Extract the (X, Y) coordinate from the center of the cell holding the provided text.  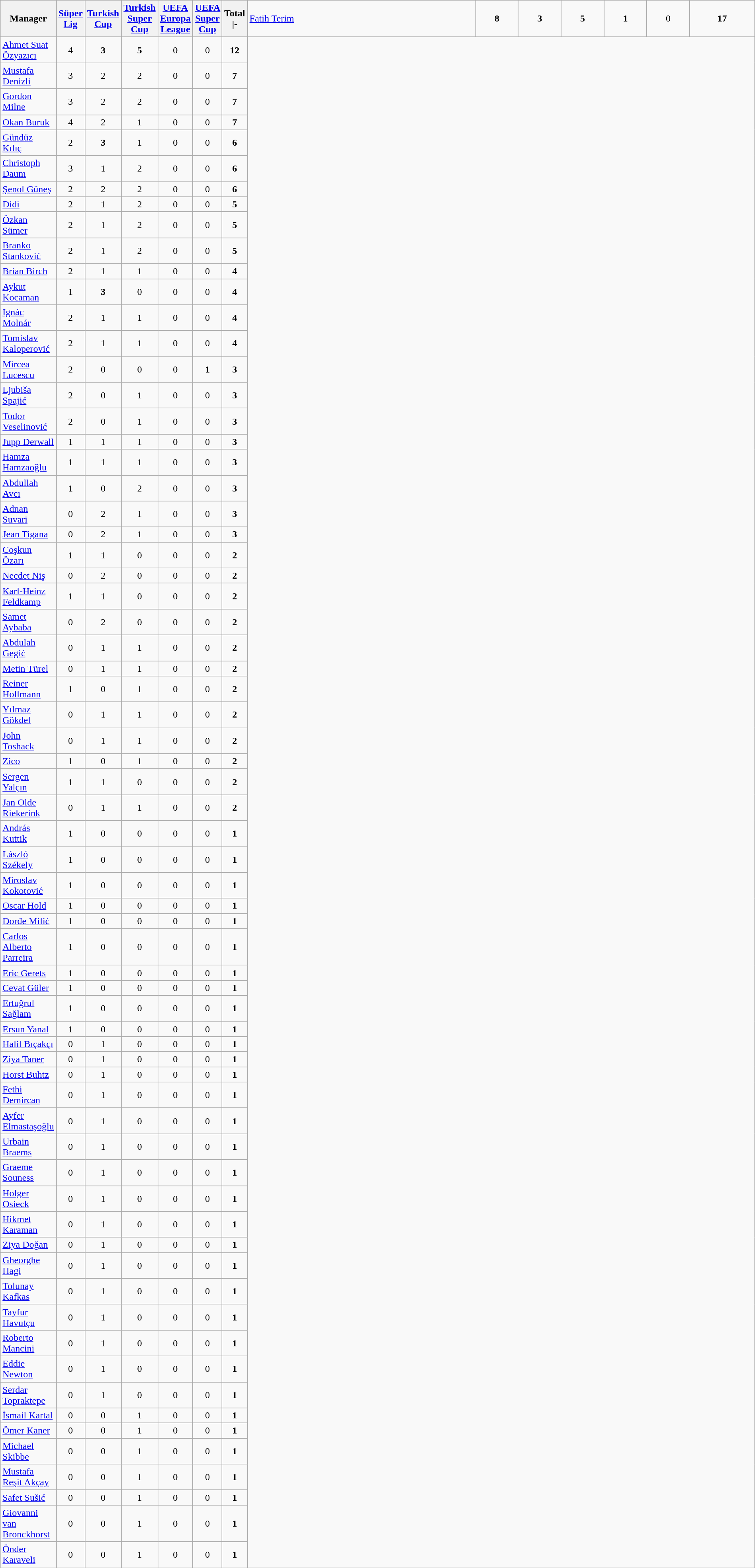
Süper Lig (70, 19)
Okan Buruk (28, 122)
Safet Sušić (28, 1498)
Fatih Terim (362, 19)
Mircea Lucescu (28, 369)
Eddie Newton (28, 1369)
Karl-Heinz Feldkamp (28, 596)
Turkish Super Cup (140, 19)
17 (722, 19)
Zico (28, 761)
John Toshack (28, 741)
12 (235, 50)
Aykut Kocaman (28, 291)
8 (497, 19)
Ertuğrul Sağlam (28, 1008)
Eric Gerets (28, 973)
Cevat Güler (28, 988)
Hamza Hamzaoğlu (28, 462)
Urbain Braems (28, 1147)
UEFA Europa League (175, 19)
Graeme Souness (28, 1172)
Halil Bıçakçı (28, 1044)
Jan Olde Riekerink (28, 808)
Ziya Doğan (28, 1245)
Giovanni van Bronckhorst (28, 1523)
Ignác Molnár (28, 318)
Ersun Yanal (28, 1029)
Gündüz Kılıç (28, 142)
Coşkun Özarı (28, 555)
Samet Aybaba (28, 622)
Didi (28, 204)
Christoph Daum (28, 169)
Đorđe Milić (28, 921)
Abdullah Avcı (28, 488)
Abdulah Gegić (28, 648)
Şenol Güneş (28, 189)
UEFA Super Cup (207, 19)
Turkish Cup (103, 19)
Tolunay Kafkas (28, 1291)
Roberto Mancini (28, 1343)
Ayfer Elmastaşoğlu (28, 1121)
Gordon Milne (28, 102)
Fethi Demircan (28, 1095)
Serdar Topraktepe (28, 1394)
Horst Buhtz (28, 1075)
Jupp Derwall (28, 442)
Manager (28, 19)
Mustafa Denizli (28, 76)
Michael Skibbe (28, 1451)
Jean Tigana (28, 534)
Metin Türel (28, 668)
Özkan Sümer (28, 224)
Ziya Taner (28, 1059)
László Székely (28, 860)
Necdet Niş (28, 575)
Brian Birch (28, 271)
Adnan Suvari (28, 514)
Miroslav Kokotović (28, 885)
İsmail Kartal (28, 1416)
Yılmaz Gökdel (28, 715)
András Kuttik (28, 833)
Holger Osieck (28, 1199)
Tomislav Kaloperović (28, 344)
Todor Veselinović (28, 421)
Branko Stanković (28, 251)
Tayfur Havutçu (28, 1317)
Hikmet Karaman (28, 1224)
Ahmet Suat Özyazıcı (28, 50)
Sergen Yalçın (28, 782)
Önder Karaveli (28, 1554)
Oscar Hold (28, 906)
Ömer Kaner (28, 1431)
Reiner Hollmann (28, 689)
Ljubiša Spajić (28, 396)
Mustafa Reşit Akçay (28, 1477)
Carlos Alberto Parreira (28, 947)
Gheorghe Hagi (28, 1266)
Total|- (235, 19)
